Return the (x, y) coordinate for the center point of the cell that contains the specified text.  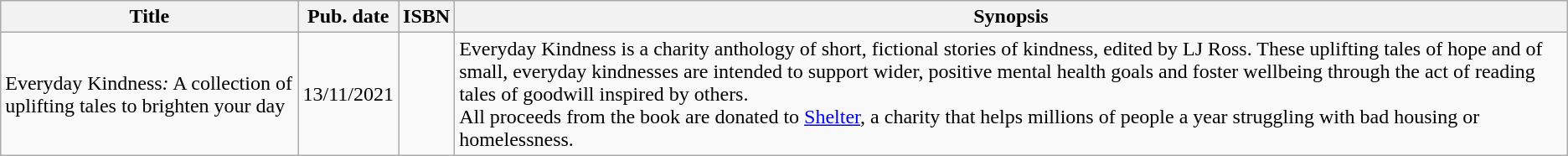
Synopsis (1012, 17)
Pub. date (348, 17)
Everyday Kindness: A collection of uplifting tales to brighten your day (149, 94)
13/11/2021 (348, 94)
ISBN (427, 17)
Title (149, 17)
